Detect which cell encompasses the target text, then output its (x, y) center coordinate. 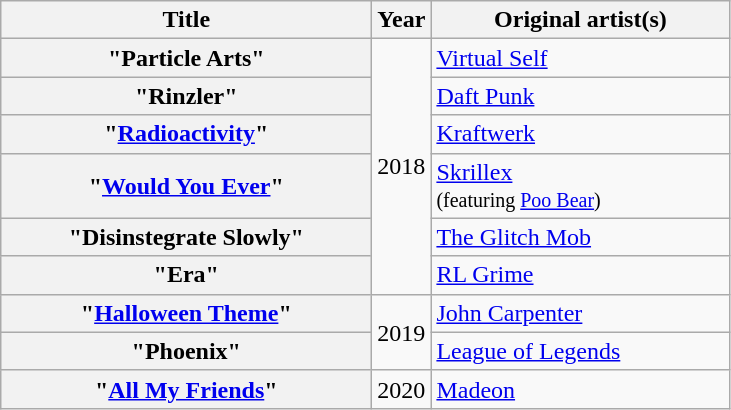
Year (402, 20)
Title (186, 20)
"Era" (186, 275)
"Radioactivity" (186, 134)
John Carpenter (580, 313)
2018 (402, 166)
"Disinstegrate Slowly" (186, 237)
"Phoenix" (186, 351)
RL Grime (580, 275)
"Rinzler" (186, 96)
"All My Friends" (186, 389)
"Would You Ever" (186, 186)
2020 (402, 389)
Skrillex (featuring Poo Bear) (580, 186)
Madeon (580, 389)
Virtual Self (580, 58)
Kraftwerk (580, 134)
Daft Punk (580, 96)
2019 (402, 332)
Original artist(s) (580, 20)
League of Legends (580, 351)
The Glitch Mob (580, 237)
"Halloween Theme" (186, 313)
"Particle Arts" (186, 58)
